Search for the cell housing the specified text and yield its [X, Y] center coordinate. 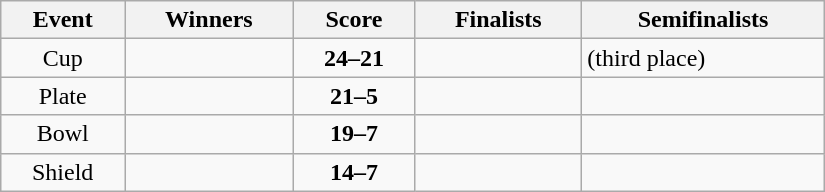
Score [354, 20]
21–5 [354, 96]
(third place) [703, 58]
Cup [63, 58]
Plate [63, 96]
24–21 [354, 58]
Finalists [498, 20]
Semifinalists [703, 20]
Winners [210, 20]
14–7 [354, 172]
Event [63, 20]
Bowl [63, 134]
Shield [63, 172]
19–7 [354, 134]
